Pinpoint the cell where the given text exists, returning its [X, Y] midpoint coordinate. 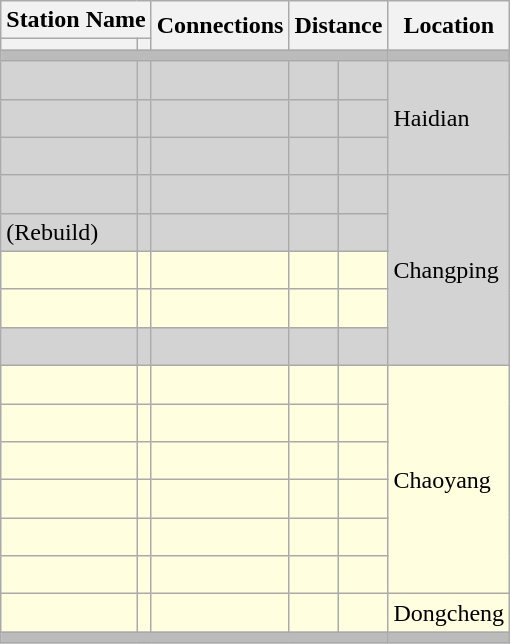
Haidian [449, 118]
Distance [338, 26]
Changping [449, 270]
Station Name [76, 20]
Dongcheng [449, 613]
Chaoyang [449, 479]
Connections [220, 26]
(Rebuild) [69, 232]
Location [449, 26]
